Identify which cell holds the provided text, then report its (x, y) central coordinate. 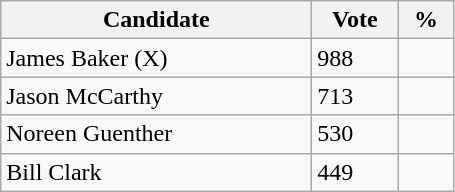
Noreen Guenther (156, 134)
Candidate (156, 20)
Jason McCarthy (156, 96)
Vote (355, 20)
Bill Clark (156, 172)
% (426, 20)
713 (355, 96)
530 (355, 134)
James Baker (X) (156, 58)
988 (355, 58)
449 (355, 172)
